Pinpoint the cell where the given text exists, returning its [x, y] midpoint coordinate. 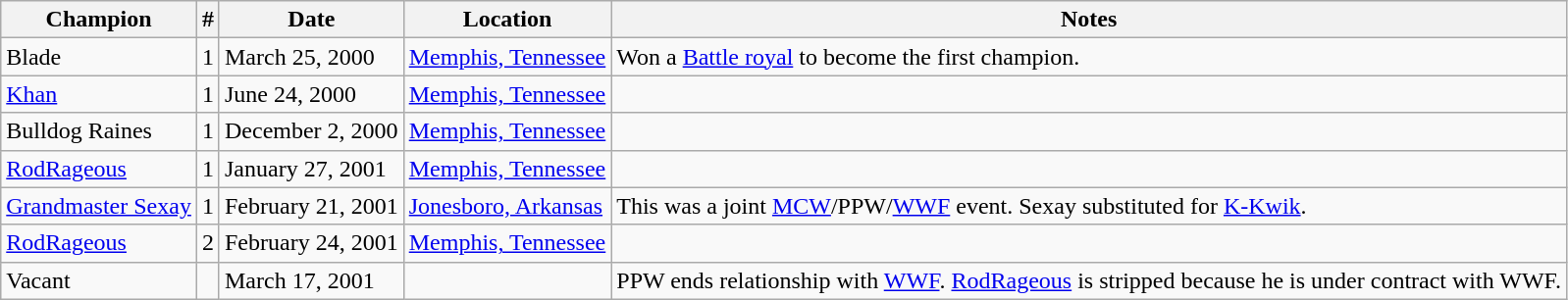
Date [311, 20]
Jonesboro, Arkansas [507, 206]
Vacant [99, 280]
March 17, 2001 [311, 280]
# [208, 20]
Champion [99, 20]
Won a Battle royal to become the first champion. [1089, 57]
February 24, 2001 [311, 243]
2 [208, 243]
December 2, 2000 [311, 131]
PPW ends relationship with WWF. RodRageous is stripped because he is under contract with WWF. [1089, 280]
February 21, 2001 [311, 206]
Notes [1089, 20]
March 25, 2000 [311, 57]
Location [507, 20]
Khan [99, 94]
Blade [99, 57]
June 24, 2000 [311, 94]
This was a joint MCW/PPW/WWF event. Sexay substituted for K-Kwik. [1089, 206]
Bulldog Raines [99, 131]
January 27, 2001 [311, 169]
Grandmaster Sexay [99, 206]
